From the cell containing the given text, extract its center point as [x, y] coordinate. 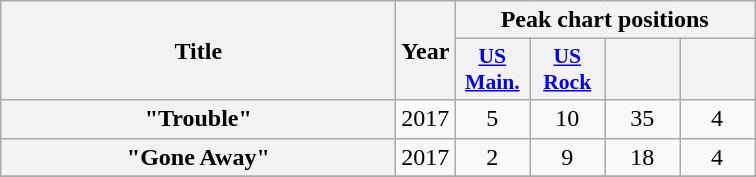
Title [198, 50]
Peak chart positions [605, 20]
5 [492, 119]
USMain. [492, 70]
2 [492, 157]
"Gone Away" [198, 157]
9 [568, 157]
18 [642, 157]
Year [426, 50]
35 [642, 119]
"Trouble" [198, 119]
USRock [568, 70]
10 [568, 119]
